Find where the given text appears and provide that cell's center as (x, y) coordinate. 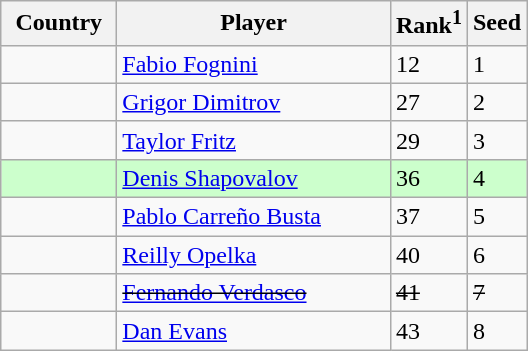
1 (496, 64)
Fabio Fognini (254, 64)
Grigor Dimitrov (254, 102)
Denis Shapovalov (254, 178)
40 (428, 255)
2 (496, 102)
Taylor Fritz (254, 140)
7 (496, 293)
Player (254, 24)
4 (496, 178)
5 (496, 217)
12 (428, 64)
Fernando Verdasco (254, 293)
3 (496, 140)
37 (428, 217)
27 (428, 102)
6 (496, 255)
Dan Evans (254, 331)
41 (428, 293)
Reilly Opelka (254, 255)
Pablo Carreño Busta (254, 217)
Rank1 (428, 24)
36 (428, 178)
Seed (496, 24)
29 (428, 140)
43 (428, 331)
8 (496, 331)
Country (59, 24)
